Return (x, y) of the center of cell containing provided text 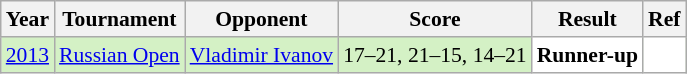
2013 (28, 55)
Tournament (120, 19)
Result (588, 19)
Ref (664, 19)
Year (28, 19)
Runner-up (588, 55)
Vladimir Ivanov (262, 55)
17–21, 21–15, 14–21 (435, 55)
Opponent (262, 19)
Score (435, 19)
Russian Open (120, 55)
